Return the (x, y) coordinate for the center point of the cell that contains the specified text.  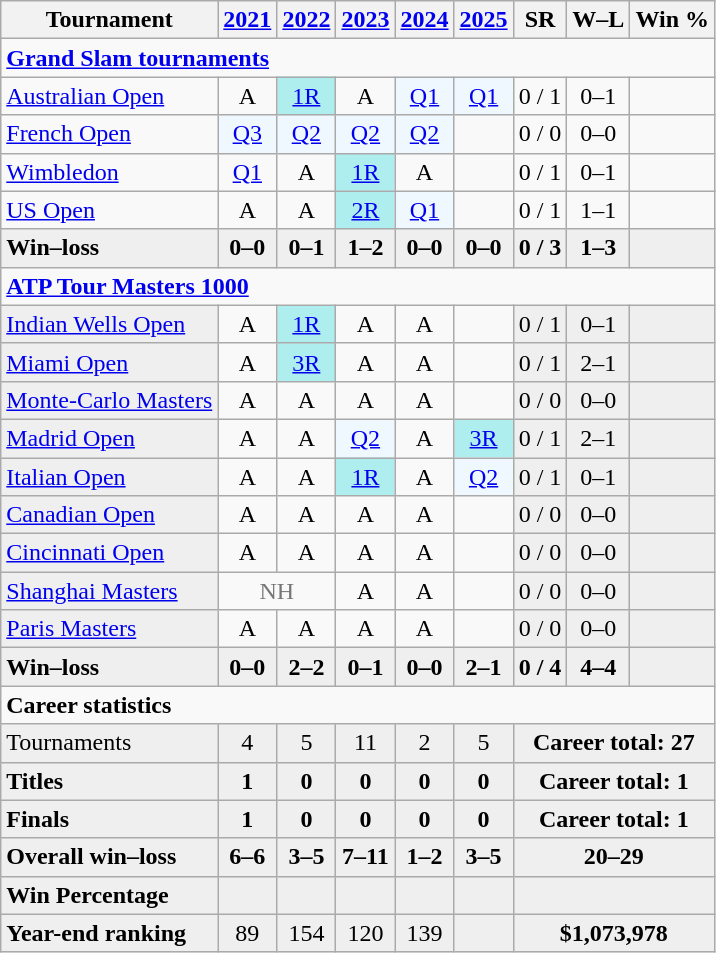
French Open (110, 134)
Career statistics (358, 705)
120 (366, 933)
139 (424, 933)
0 / 3 (540, 248)
0 / 4 (540, 667)
1–3 (598, 248)
154 (306, 933)
Tournaments (110, 743)
ATP Tour Masters 1000 (358, 286)
$1,073,978 (614, 933)
Shanghai Masters (110, 591)
2R (366, 210)
Monte-Carlo Masters (110, 400)
2023 (366, 20)
7–11 (366, 857)
2021 (248, 20)
6–6 (248, 857)
4 (248, 743)
Win Percentage (110, 895)
11 (366, 743)
1–1 (598, 210)
Finals (110, 819)
Cincinnati Open (110, 553)
4–4 (598, 667)
Overall win–loss (110, 857)
Career total: 27 (614, 743)
Canadian Open (110, 515)
NH (277, 591)
Titles (110, 781)
2024 (424, 20)
US Open (110, 210)
2–2 (306, 667)
Miami Open (110, 362)
Australian Open (110, 96)
2 (424, 743)
Win % (672, 20)
20–29 (614, 857)
Grand Slam tournaments (358, 58)
W–L (598, 20)
Paris Masters (110, 629)
2022 (306, 20)
SR (540, 20)
89 (248, 933)
Italian Open (110, 477)
Year-end ranking (110, 933)
2025 (484, 20)
Madrid Open (110, 438)
Wimbledon (110, 172)
Indian Wells Open (110, 324)
Q3 (248, 134)
Tournament (110, 20)
